From the cell containing the given text, extract its center point as (x, y) coordinate. 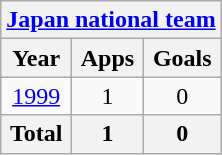
Apps (108, 58)
Year (36, 58)
Japan national team (111, 20)
1999 (36, 96)
Total (36, 134)
Goals (182, 58)
